Find where the given text appears and provide that cell's center as (X, Y) coordinate. 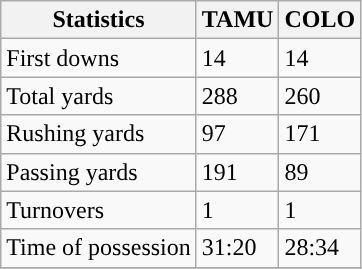
288 (238, 96)
Total yards (99, 96)
171 (320, 134)
Statistics (99, 20)
Passing yards (99, 172)
191 (238, 172)
Rushing yards (99, 134)
260 (320, 96)
COLO (320, 20)
89 (320, 172)
31:20 (238, 248)
TAMU (238, 20)
Time of possession (99, 248)
Turnovers (99, 210)
97 (238, 134)
First downs (99, 58)
28:34 (320, 248)
